Detect which cell encompasses the target text, then output its (x, y) center coordinate. 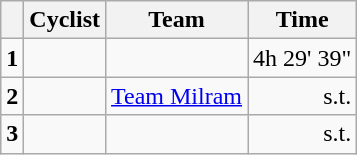
Team Milram (177, 96)
Cyclist (65, 20)
Time (302, 20)
Team (177, 20)
4h 29' 39" (302, 58)
2 (12, 96)
1 (12, 58)
3 (12, 134)
